Scan for the cell matching the given text and deliver its [x, y] coordinate at center. 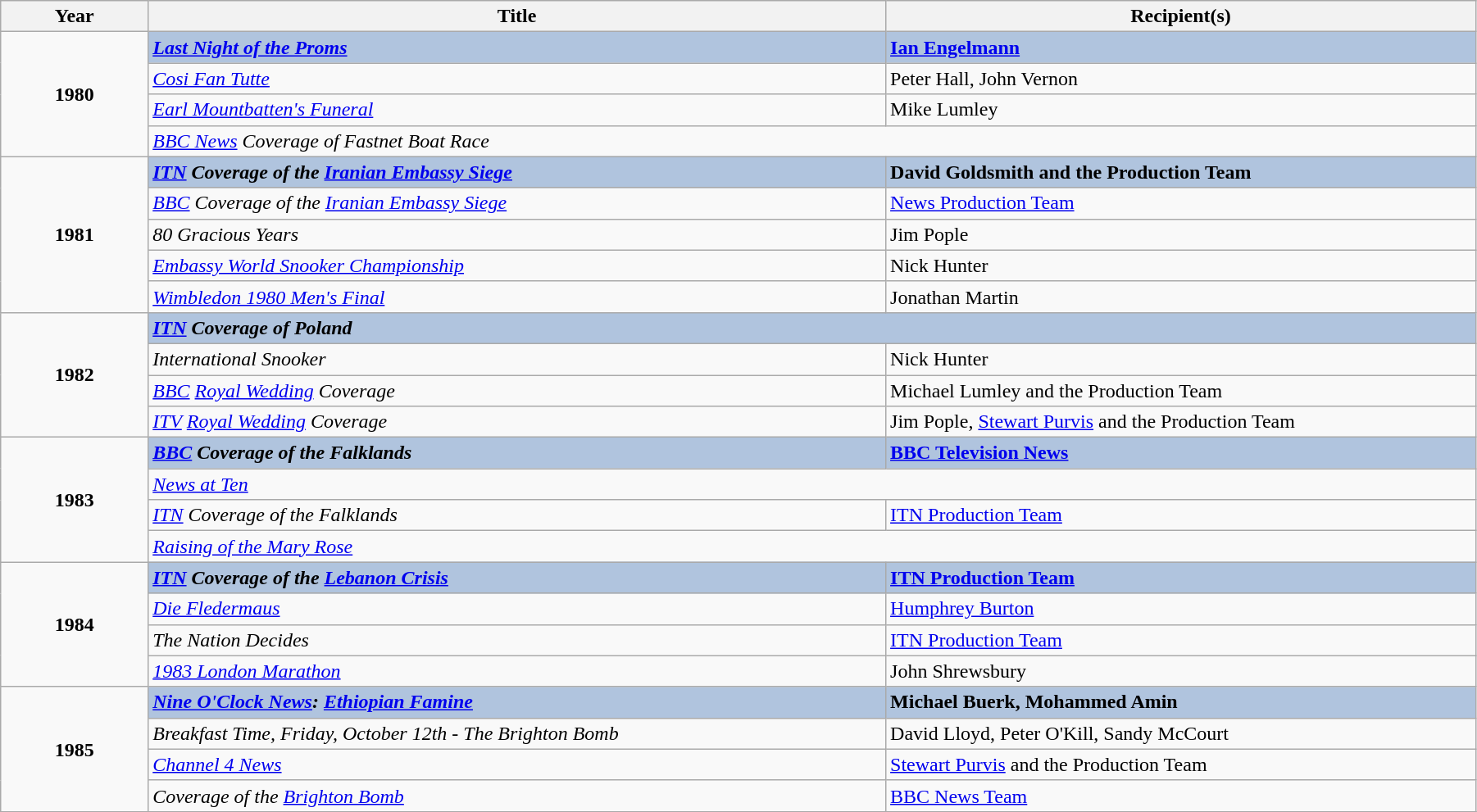
ITV Royal Wedding Coverage [517, 422]
Stewart Purvis and the Production Team [1181, 764]
Cosi Fan Tutte [517, 79]
Jim Pople, Stewart Purvis and the Production Team [1181, 422]
1985 [75, 749]
ITN Coverage of the Lebanon Crisis [517, 578]
80 Gracious Years [517, 234]
International Snooker [517, 359]
1982 [75, 374]
BBC Coverage of the Falklands [517, 453]
Channel 4 News [517, 764]
David Goldsmith and the Production Team [1181, 172]
Year [75, 16]
News Production Team [1181, 203]
John Shrewsbury [1181, 671]
Wimbledon 1980 Men's Final [517, 297]
1980 [75, 94]
ITN Coverage of the Iranian Embassy Siege [517, 172]
News at Ten [812, 484]
Michael Buerk, Mohammed Amin [1181, 702]
1983 London Marathon [517, 671]
Last Night of the Proms [517, 48]
ITN Coverage of the Falklands [517, 515]
Ian Engelmann [1181, 48]
Coverage of the Brighton Bomb [517, 796]
1984 [75, 624]
Recipient(s) [1181, 16]
Raising of the Mary Rose [812, 547]
BBC Royal Wedding Coverage [517, 391]
Nine O'Clock News: Ethiopian Famine [517, 702]
Earl Mountbatten's Funeral [517, 110]
1983 [75, 500]
Michael Lumley and the Production Team [1181, 391]
Die Fledermaus [517, 609]
Humphrey Burton [1181, 609]
Title [517, 16]
Peter Hall, John Vernon [1181, 79]
Embassy World Snooker Championship [517, 265]
Breakfast Time, Friday, October 12th - The Brighton Bomb [517, 733]
Mike Lumley [1181, 110]
The Nation Decides [517, 640]
BBC News Coverage of Fastnet Boat Race [812, 141]
BBC News Team [1181, 796]
BBC Television News [1181, 453]
1981 [75, 234]
BBC Coverage of the Iranian Embassy Siege [517, 203]
Jim Pople [1181, 234]
ITN Coverage of Poland [812, 328]
Jonathan Martin [1181, 297]
David Lloyd, Peter O'Kill, Sandy McCourt [1181, 733]
